Capture the cell that displays the provided text and extract its [x, y] central coordinate. 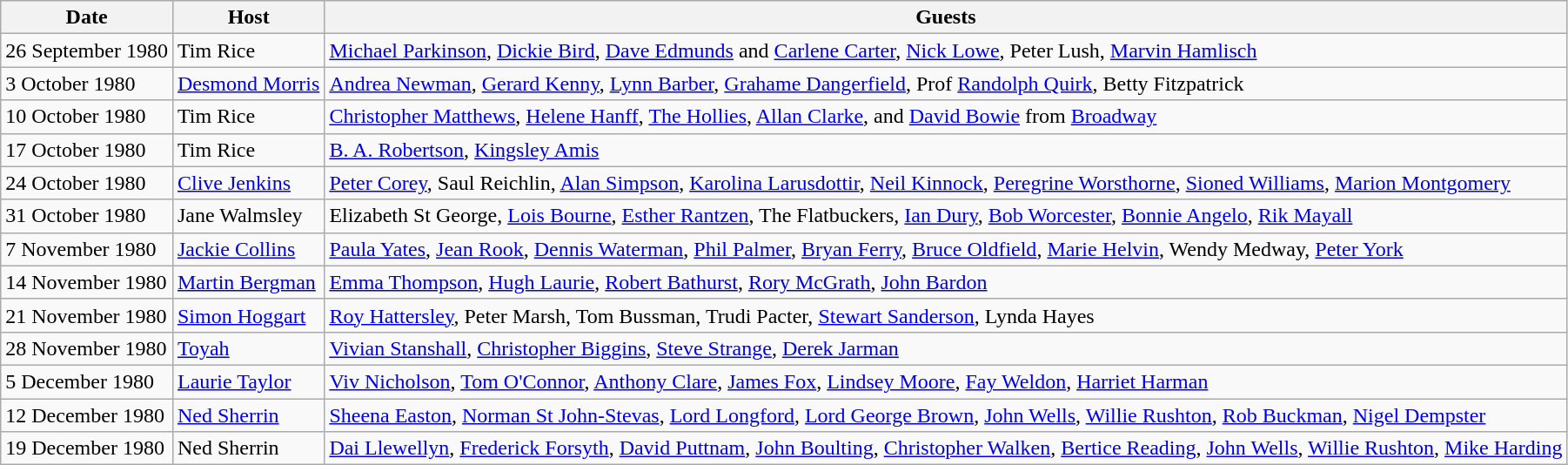
Paula Yates, Jean Rook, Dennis Waterman, Phil Palmer, Bryan Ferry, Bruce Oldfield, Marie Helvin, Wendy Medway, Peter York [946, 249]
Christopher Matthews, Helene Hanff, The Hollies, Allan Clarke, and David Bowie from Broadway [946, 117]
21 November 1980 [87, 315]
19 December 1980 [87, 448]
Sheena Easton, Norman St John-Stevas, Lord Longford, Lord George Brown, John Wells, Willie Rushton, Rob Buckman, Nigel Dempster [946, 415]
Desmond Morris [248, 84]
24 October 1980 [87, 183]
17 October 1980 [87, 150]
7 November 1980 [87, 249]
Date [87, 17]
Clive Jenkins [248, 183]
Viv Nicholson, Tom O'Connor, Anthony Clare, James Fox, Lindsey Moore, Fay Weldon, Harriet Harman [946, 381]
Simon Hoggart [248, 315]
B. A. Robertson, Kingsley Amis [946, 150]
Michael Parkinson, Dickie Bird, Dave Edmunds and Carlene Carter, Nick Lowe, Peter Lush, Marvin Hamlisch [946, 51]
14 November 1980 [87, 282]
31 October 1980 [87, 216]
Host [248, 17]
3 October 1980 [87, 84]
Elizabeth St George, Lois Bourne, Esther Rantzen, The Flatbuckers, Ian Dury, Bob Worcester, Bonnie Angelo, Rik Mayall [946, 216]
Emma Thompson, Hugh Laurie, Robert Bathurst, Rory McGrath, John Bardon [946, 282]
Laurie Taylor [248, 381]
Jackie Collins [248, 249]
5 December 1980 [87, 381]
Vivian Stanshall, Christopher Biggins, Steve Strange, Derek Jarman [946, 348]
12 December 1980 [87, 415]
28 November 1980 [87, 348]
Toyah [248, 348]
Dai Llewellyn, Frederick Forsyth, David Puttnam, John Boulting, Christopher Walken, Bertice Reading, John Wells, Willie Rushton, Mike Harding [946, 448]
Guests [946, 17]
Peter Corey, Saul Reichlin, Alan Simpson, Karolina Larusdottir, Neil Kinnock, Peregrine Worsthorne, Sioned Williams, Marion Montgomery [946, 183]
Roy Hattersley, Peter Marsh, Tom Bussman, Trudi Pacter, Stewart Sanderson, Lynda Hayes [946, 315]
26 September 1980 [87, 51]
Andrea Newman, Gerard Kenny, Lynn Barber, Grahame Dangerfield, Prof Randolph Quirk, Betty Fitzpatrick [946, 84]
10 October 1980 [87, 117]
Jane Walmsley [248, 216]
Martin Bergman [248, 282]
